Determine the (x, y) coordinate at the center of the cell enclosing the given text.  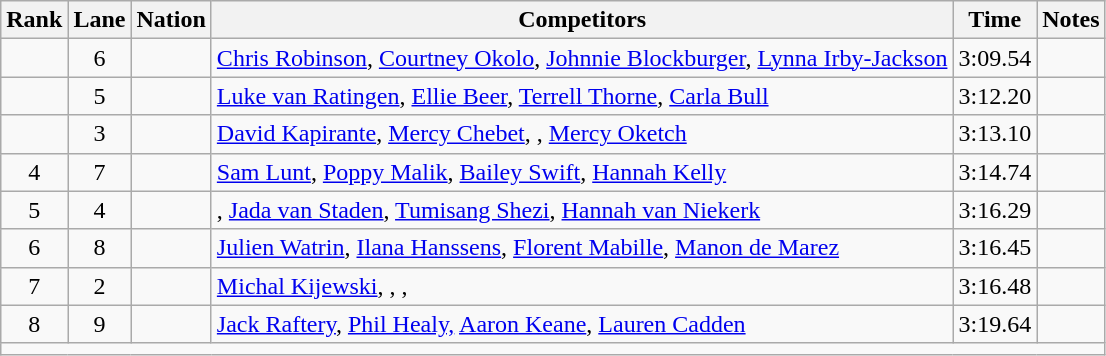
Nation (171, 20)
3:09.54 (995, 58)
David Kapirante, Mercy Chebet, , Mercy Oketch (582, 134)
2 (100, 286)
Julien Watrin, Ilana Hanssens, Florent Mabille, Manon de Marez (582, 248)
Jack Raftery, Phil Healy, Aaron Keane, Lauren Cadden (582, 324)
, Jada van Staden, Tumisang Shezi, Hannah van Niekerk (582, 210)
3:14.74 (995, 172)
Time (995, 20)
3:16.45 (995, 248)
3:16.48 (995, 286)
Luke van Ratingen, Ellie Beer, Terrell Thorne, Carla Bull (582, 96)
Rank (34, 20)
Lane (100, 20)
Sam Lunt, Poppy Malik, Bailey Swift, Hannah Kelly (582, 172)
3:13.10 (995, 134)
Michal Kijewski, , , (582, 286)
3:16.29 (995, 210)
3 (100, 134)
Chris Robinson, Courtney Okolo, Johnnie Blockburger, Lynna Irby-Jackson (582, 58)
Notes (1071, 20)
9 (100, 324)
3:19.64 (995, 324)
Competitors (582, 20)
3:12.20 (995, 96)
